Extract the (X, Y) coordinate from the center of the cell holding the provided text.  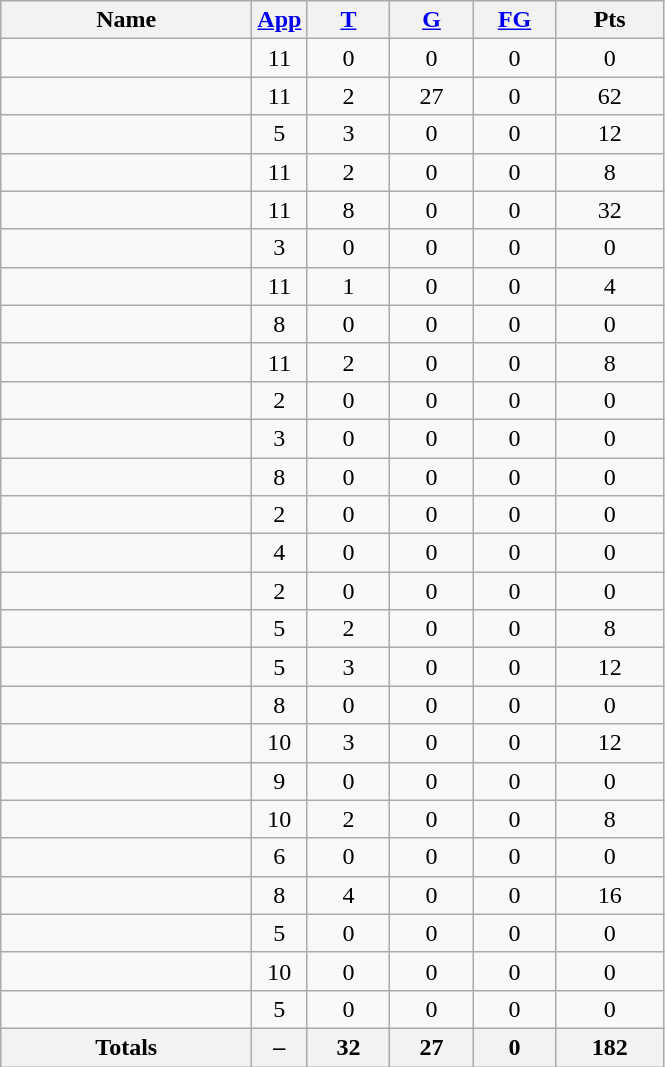
T (348, 20)
6 (280, 857)
16 (610, 895)
182 (610, 1047)
9 (280, 781)
62 (610, 96)
Name (126, 20)
1 (348, 286)
FG (514, 20)
– (280, 1047)
App (280, 20)
G (432, 20)
Totals (126, 1047)
Pts (610, 20)
